Search for the cell housing the specified text and yield its (x, y) center coordinate. 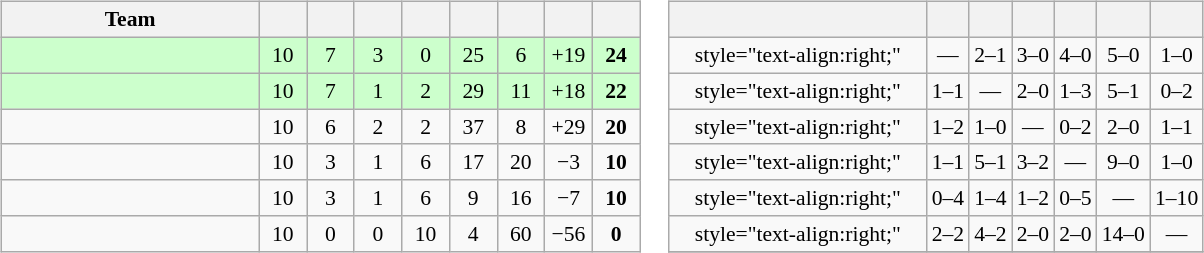
14–0 (1124, 234)
+29 (569, 127)
8 (521, 127)
25 (473, 55)
1–3 (1076, 91)
4–0 (1076, 55)
−56 (569, 234)
22 (616, 91)
−7 (569, 198)
−3 (569, 162)
1–10 (1176, 198)
29 (473, 91)
0–5 (1076, 198)
+18 (569, 91)
9 (473, 198)
5–0 (1124, 55)
1–4 (990, 198)
24 (616, 55)
37 (473, 127)
16 (521, 198)
0–4 (948, 198)
17 (473, 162)
3–0 (1034, 55)
3–2 (1034, 162)
60 (521, 234)
2–1 (990, 55)
+19 (569, 55)
2–2 (948, 234)
4–2 (990, 234)
4 (473, 234)
Team (130, 20)
9–0 (1124, 162)
11 (521, 91)
